Search for the cell housing the specified text and yield its [x, y] center coordinate. 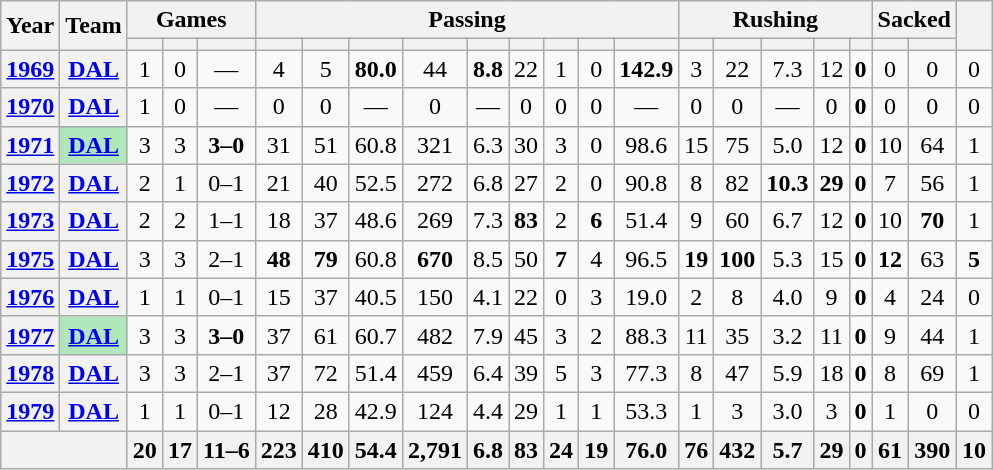
30 [526, 145]
76.0 [646, 449]
48 [278, 259]
8.5 [488, 259]
27 [526, 183]
1971 [30, 145]
Passing [467, 20]
3.2 [788, 335]
64 [932, 145]
124 [434, 411]
1970 [30, 107]
3.0 [788, 411]
Team [94, 26]
1979 [30, 411]
60.7 [376, 335]
6.7 [788, 221]
80.0 [376, 69]
52.5 [376, 183]
88.3 [646, 335]
269 [434, 221]
432 [738, 449]
4.0 [788, 297]
1–1 [226, 221]
72 [326, 373]
31 [278, 145]
1977 [30, 335]
1969 [30, 69]
4.1 [488, 297]
Rushing [776, 20]
223 [278, 449]
63 [932, 259]
390 [932, 449]
42.9 [376, 411]
56 [932, 183]
272 [434, 183]
5.0 [788, 145]
1972 [30, 183]
Games [191, 20]
20 [144, 449]
2,791 [434, 449]
19.0 [646, 297]
48.6 [376, 221]
4.4 [488, 411]
54.4 [376, 449]
7.9 [488, 335]
5.9 [788, 373]
Sacked [914, 20]
6.3 [488, 145]
1976 [30, 297]
40.5 [376, 297]
47 [738, 373]
69 [932, 373]
6 [596, 221]
142.9 [646, 69]
1978 [30, 373]
90.8 [646, 183]
5.7 [788, 449]
53.3 [646, 411]
60 [738, 221]
21 [278, 183]
150 [434, 297]
70 [932, 221]
1975 [30, 259]
75 [738, 145]
39 [526, 373]
82 [738, 183]
50 [526, 259]
51 [326, 145]
79 [326, 259]
77.3 [646, 373]
670 [434, 259]
96.5 [646, 259]
5.3 [788, 259]
35 [738, 335]
321 [434, 145]
100 [738, 259]
45 [526, 335]
17 [180, 449]
10.3 [788, 183]
98.6 [646, 145]
6.4 [488, 373]
76 [696, 449]
11–6 [226, 449]
410 [326, 449]
40 [326, 183]
8.8 [488, 69]
482 [434, 335]
Year [30, 26]
459 [434, 373]
1973 [30, 221]
28 [326, 411]
